Detect which cell encompasses the target text, then output its [x, y] center coordinate. 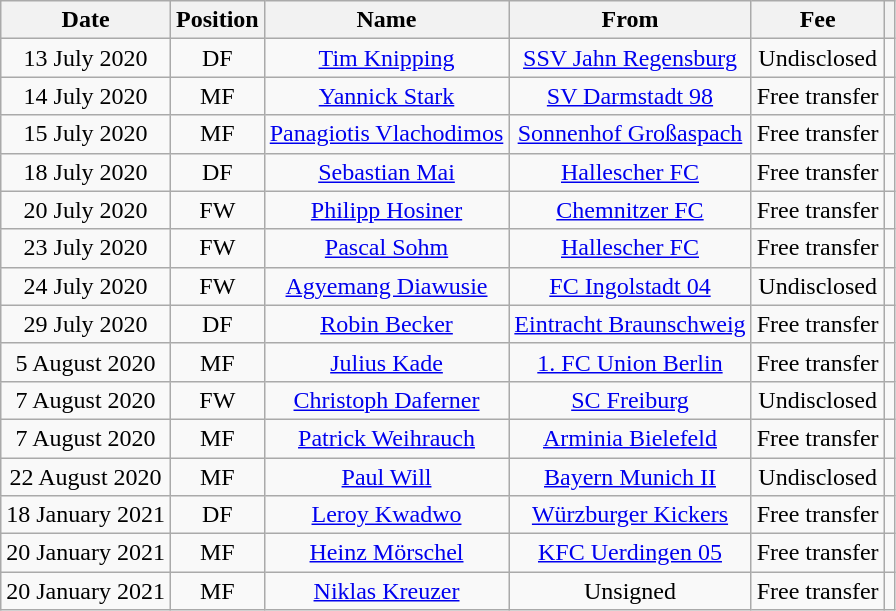
15 July 2020 [86, 134]
Unsigned [630, 591]
Position [217, 20]
Yannick Stark [386, 96]
Paul Will [386, 477]
Eintracht Braunschweig [630, 324]
KFC Uerdingen 05 [630, 553]
14 July 2020 [86, 96]
Date [86, 20]
Niklas Kreuzer [386, 591]
Leroy Kwadwo [386, 515]
Robin Becker [386, 324]
Bayern Munich II [630, 477]
SV Darmstadt 98 [630, 96]
29 July 2020 [86, 324]
13 July 2020 [86, 58]
Panagiotis Vlachodimos [386, 134]
5 August 2020 [86, 362]
Julius Kade [386, 362]
Arminia Bielefeld [630, 438]
Sonnenhof Großaspach [630, 134]
Agyemang Diawusie [386, 286]
From [630, 20]
SSV Jahn Regensburg [630, 58]
Pascal Sohm [386, 248]
Sebastian Mai [386, 172]
Würzburger Kickers [630, 515]
Patrick Weihrauch [386, 438]
Heinz Mörschel [386, 553]
18 July 2020 [86, 172]
24 July 2020 [86, 286]
Chemnitzer FC [630, 210]
Philipp Hosiner [386, 210]
SC Freiburg [630, 400]
Christoph Daferner [386, 400]
Name [386, 20]
FC Ingolstadt 04 [630, 286]
Tim Knipping [386, 58]
22 August 2020 [86, 477]
23 July 2020 [86, 248]
18 January 2021 [86, 515]
Fee [818, 20]
1. FC Union Berlin [630, 362]
20 July 2020 [86, 210]
